Extract the (x, y) coordinate from the center of the cell holding the provided text.  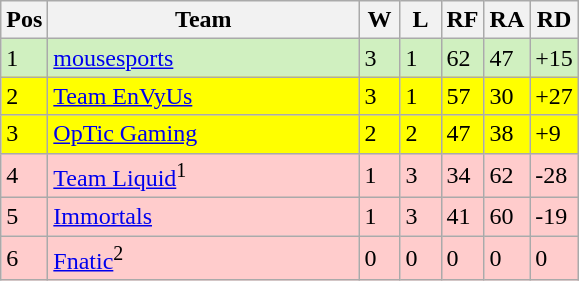
RA (507, 20)
38 (507, 134)
Team EnVyUs (204, 96)
+15 (554, 58)
OpTic Gaming (204, 134)
41 (462, 217)
5 (24, 217)
-28 (554, 176)
4 (24, 176)
+27 (554, 96)
Immortals (204, 217)
W (380, 20)
30 (507, 96)
L (420, 20)
mousesports (204, 58)
34 (462, 176)
RD (554, 20)
Team Liquid1 (204, 176)
+9 (554, 134)
-19 (554, 217)
6 (24, 258)
Team (204, 20)
57 (462, 96)
60 (507, 217)
Fnatic2 (204, 258)
RF (462, 20)
Pos (24, 20)
